Return (x, y) of the center of cell containing provided text 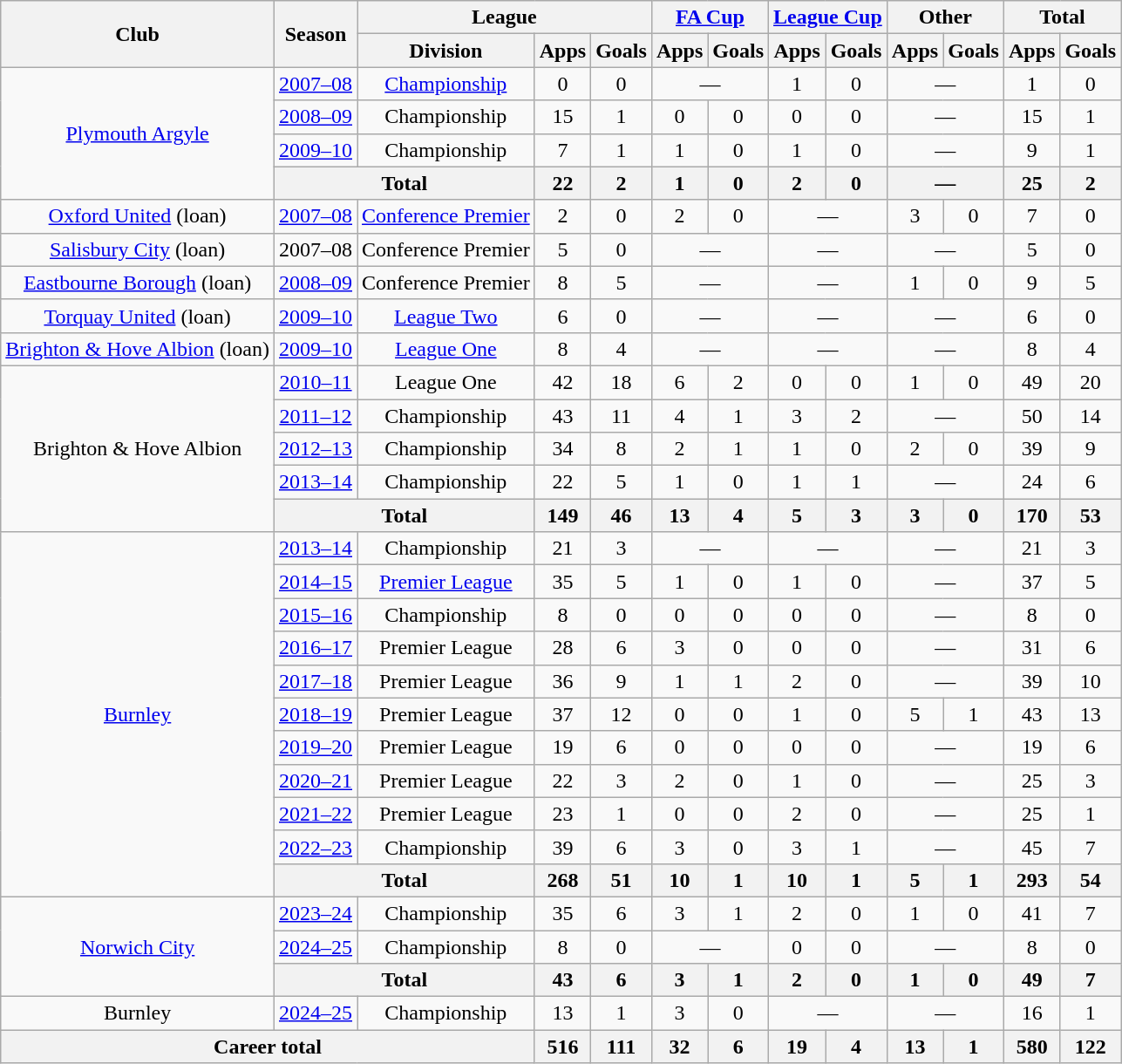
18 (622, 382)
111 (622, 1047)
2020–21 (316, 781)
2016–17 (316, 648)
54 (1091, 880)
Plymouth Argyle (138, 133)
53 (1091, 515)
46 (622, 515)
580 (1031, 1047)
Brighton & Hove Albion (138, 448)
31 (1031, 648)
Club (138, 34)
League Cup (828, 17)
12 (622, 714)
Eastbourne Borough (loan) (138, 283)
122 (1091, 1047)
League Two (446, 316)
11 (622, 416)
2012–13 (316, 449)
32 (679, 1047)
23 (562, 814)
2017–18 (316, 681)
2019–20 (316, 747)
Oxford United (loan) (138, 216)
268 (562, 880)
Division (446, 51)
2022–23 (316, 847)
36 (562, 681)
149 (562, 515)
Norwich City (138, 946)
20 (1091, 382)
League (505, 17)
14 (1091, 416)
2015–16 (316, 615)
2010–11 (316, 382)
51 (622, 880)
Torquay United (loan) (138, 316)
2018–19 (316, 714)
Season (316, 34)
Brighton & Hove Albion (loan) (138, 349)
516 (562, 1047)
50 (1031, 416)
2011–12 (316, 416)
16 (1031, 1013)
293 (1031, 880)
41 (1031, 913)
34 (562, 449)
42 (562, 382)
2023–24 (316, 913)
Career total (268, 1047)
45 (1031, 847)
170 (1031, 515)
2014–15 (316, 582)
Other (945, 17)
2021–22 (316, 814)
28 (562, 648)
Salisbury City (loan) (138, 249)
FA Cup (710, 17)
24 (1031, 482)
